From the cell containing the given text, extract its center point as [x, y] coordinate. 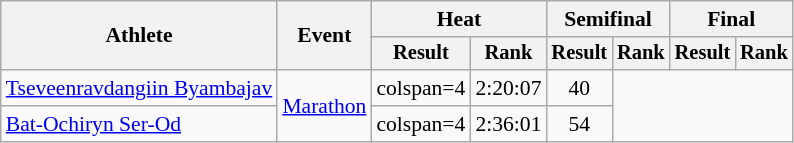
2:36:01 [508, 124]
2:20:07 [508, 88]
Tseveenravdangiin Byambajav [140, 88]
Heat [458, 19]
40 [580, 88]
Event [324, 36]
Athlete [140, 36]
Marathon [324, 106]
Semifinal [608, 19]
Bat-Ochiryn Ser-Od [140, 124]
Final [732, 19]
54 [580, 124]
